Extract the [X, Y] coordinate from the center of the cell holding the provided text.  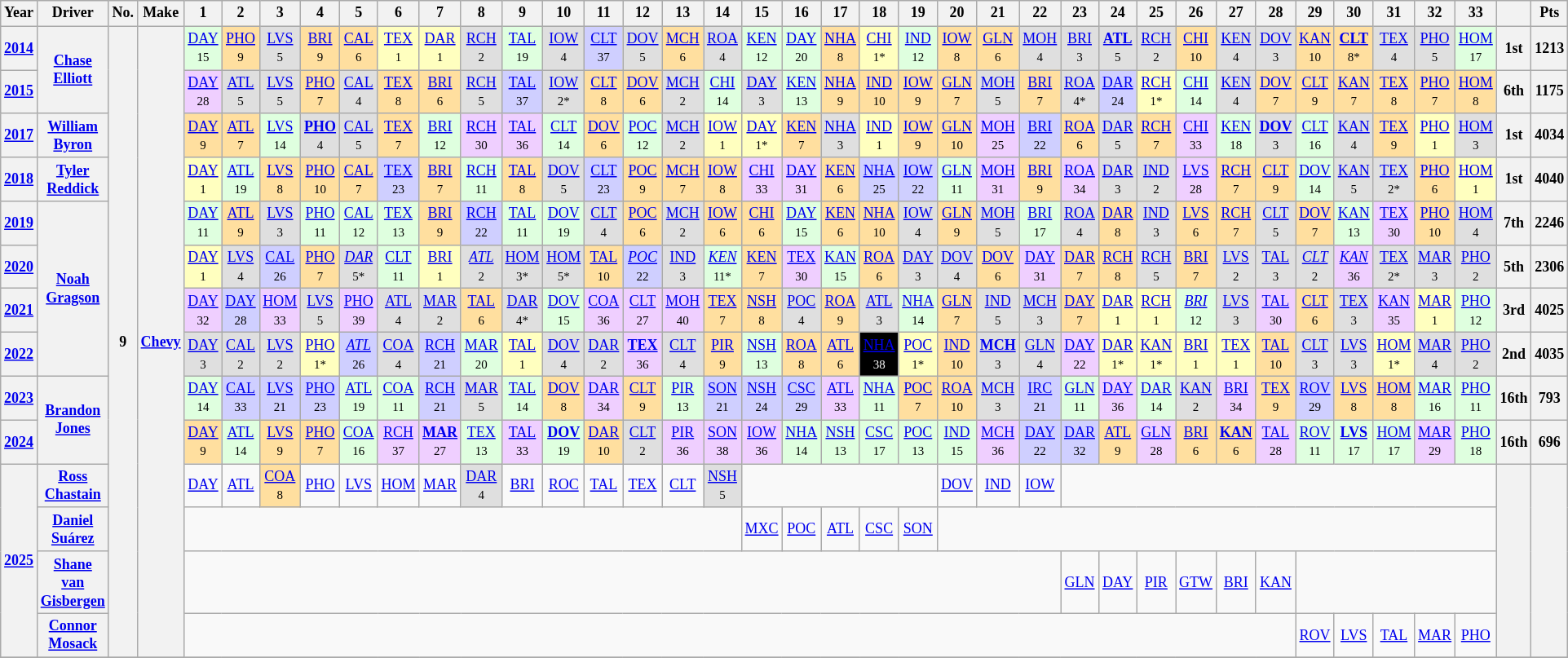
CLT14 [564, 135]
ATL26 [359, 355]
CHI6 [762, 223]
CLT8* [1354, 48]
DOV15 [564, 311]
LVS28 [1196, 179]
DOV14 [1315, 179]
ROA34 [1080, 179]
HOM1 [1476, 179]
MCH6 [683, 48]
DAY1* [762, 135]
ATL14 [241, 442]
16 [802, 13]
HOM3 [1476, 135]
Brandon Jones [73, 419]
4 [320, 13]
MAR4 [1435, 355]
IND5 [998, 311]
CLT5 [1275, 223]
ATL33 [841, 398]
2 [241, 13]
CAL33 [241, 398]
19 [918, 13]
MCH36 [998, 442]
22 [1040, 13]
SON38 [722, 442]
6 [398, 13]
18 [879, 13]
MOH31 [998, 179]
TAL28 [1275, 442]
MCH7 [683, 179]
ATL3 [879, 311]
5th [1513, 267]
NHA3 [841, 135]
2017 [20, 135]
21 [998, 13]
CLT [683, 486]
1175 [1549, 92]
TAL3 [1275, 267]
DOV8 [564, 398]
PHO18 [1476, 442]
PIR36 [683, 442]
2020 [20, 267]
IOW6 [722, 223]
Chevy [161, 342]
CLT8 [604, 92]
2014 [20, 48]
PHO4 [320, 135]
TAL8 [522, 179]
CLT23 [604, 179]
RCH22 [481, 223]
BRI34 [1236, 398]
NHA38 [879, 355]
CLT27 [643, 311]
LVS6 [1196, 223]
DAR34 [604, 398]
KAN35 [1394, 311]
TEX3 [1354, 311]
RCH11 [481, 179]
26 [1196, 13]
IND [998, 486]
GLN [1080, 582]
1 [203, 13]
CSC29 [802, 398]
POC1* [918, 355]
IOW2* [564, 92]
2019 [20, 223]
RCH1 [1156, 311]
COA16 [359, 442]
RCH1* [1156, 92]
KAN4 [1354, 135]
TAL6 [481, 311]
ROA9 [841, 311]
ATL7 [241, 135]
ATL2 [481, 267]
POC22 [643, 267]
KAN7 [1354, 92]
DAR3 [1117, 179]
13 [683, 13]
TEX36 [643, 355]
PIR9 [722, 355]
DAR8 [1117, 223]
TEX [643, 486]
CAL6 [359, 48]
CSC [879, 529]
DOV [957, 486]
TEX 1 [1236, 355]
MOH40 [683, 311]
TEX1 [398, 48]
TAL14 [522, 398]
KAN [1275, 582]
11 [604, 13]
COA8 [280, 486]
NHA9 [841, 92]
17 [841, 13]
IND2 [1156, 179]
LVS21 [280, 398]
ROC [564, 486]
2018 [20, 179]
CLT11 [398, 267]
8 [481, 13]
KAN6 [1236, 442]
William Byron [73, 135]
HOM4 [1476, 223]
DAR14 [1156, 398]
MAR1 [1435, 311]
NHA10 [879, 223]
Pts [1549, 13]
IOW [1040, 486]
KAN2 [1196, 398]
2246 [1549, 223]
DAY20 [802, 48]
TEX4 [1394, 48]
MAR29 [1435, 442]
MOH4 [1040, 48]
TAL36 [522, 135]
PHO6 [1435, 179]
DAY14 [203, 398]
7 [440, 13]
RCH30 [481, 135]
KEN13 [802, 92]
20 [957, 13]
NSH8 [762, 311]
MAR5 [481, 398]
696 [1549, 442]
2022 [20, 355]
DAR10 [604, 442]
2025 [20, 561]
POC [802, 529]
KAN10 [1315, 48]
IND12 [918, 48]
DAR2 [604, 355]
CAL26 [280, 267]
POC9 [643, 179]
GLN9 [957, 223]
Driver [73, 13]
5 [359, 13]
POC12 [643, 135]
HOM3* [522, 267]
DAR5 [1117, 135]
TAL37 [522, 92]
CHI1* [879, 48]
CAL7 [359, 179]
ROA10 [957, 398]
CHI10 [1196, 48]
7th [1513, 223]
DAR4* [522, 311]
POC13 [918, 442]
CAL5 [359, 135]
NSH24 [762, 398]
DAR5* [359, 267]
MCH 3 [998, 355]
23 [1080, 13]
15 [762, 13]
NHA25 [879, 179]
KEN12 [762, 48]
Tyler Reddick [73, 179]
1213 [1549, 48]
Make [161, 13]
2023 [20, 398]
ROA4* [1080, 92]
2021 [20, 311]
PIR [1156, 582]
KAN36 [1354, 267]
4034 [1549, 135]
Ross Chastain [73, 486]
14 [722, 13]
27 [1236, 13]
PHO1* [320, 355]
ROV29 [1315, 398]
BRI22 [1040, 135]
PHO39 [359, 311]
Noah Gragson [73, 289]
IOW36 [762, 442]
TAL30 [1275, 311]
DAR4 [481, 486]
DAR7 [1080, 267]
30 [1354, 13]
Daniel Suárez [73, 529]
BRI3 [1080, 48]
TAL33 [522, 442]
CAL2 [241, 355]
TAL11 [522, 223]
6th [1513, 92]
10 [564, 13]
3 [280, 13]
MAR27 [440, 442]
DAR32 [1080, 442]
LVS17 [1354, 442]
Chase Elliott [73, 70]
SON21 [722, 398]
MAR20 [481, 355]
KAN15 [841, 267]
KAN13 [1354, 223]
IOW1 [722, 135]
DAY32 [203, 311]
PHO5 [1435, 48]
DAR1* [1117, 355]
COA36 [604, 311]
MAR16 [1435, 398]
DAR24 [1117, 92]
2015 [20, 92]
COA11 [398, 398]
Connor Mosack [73, 635]
4040 [1549, 179]
2nd [1513, 355]
CAL12 [359, 223]
RCH37 [398, 442]
TAL19 [522, 48]
2024 [20, 442]
CLT3 [1315, 355]
ROV [1315, 635]
KEN11* [722, 267]
HOM5* [564, 267]
IOW22 [918, 179]
KEN18 [1236, 135]
POC7 [918, 398]
PHO9 [241, 48]
DAY7 [1080, 311]
PIR13 [683, 398]
GLN 4 [1040, 355]
32 [1435, 13]
RCH8 [1117, 267]
PHO1 [1435, 135]
Year [20, 13]
HOM33 [280, 311]
IRC21 [1040, 398]
CLT37 [604, 48]
KAN1* [1156, 355]
SON [918, 529]
MAR3 [1435, 267]
NSH5 [722, 486]
ATL4 [398, 311]
MAR2 [440, 311]
2306 [1549, 267]
31 [1394, 13]
CLT16 [1315, 135]
LVS14 [280, 135]
IND1 [879, 135]
HOM [398, 486]
BRI17 [1040, 223]
GLN6 [998, 48]
TAL1 [522, 355]
HOM1* [1394, 355]
28 [1275, 13]
ROV11 [1315, 442]
No. [122, 13]
POC6 [643, 223]
COA4 [398, 355]
ROA8 [802, 355]
MXC [762, 529]
ATL6 [841, 355]
3rd [1513, 311]
PHO23 [320, 398]
25 [1156, 13]
DAY11 [203, 223]
NHA8 [841, 48]
PHO12 [1476, 311]
33 [1476, 13]
GLN28 [1156, 442]
793 [1549, 398]
LVS9 [280, 442]
CLT6 [1315, 311]
LVS4 [241, 267]
29 [1315, 13]
KAN5 [1354, 179]
24 [1117, 13]
IND15 [957, 442]
12 [643, 13]
4035 [1549, 355]
GLN10 [957, 135]
CAL4 [359, 92]
4025 [1549, 311]
MOH25 [998, 135]
GTW [1196, 582]
Shane van Gisbergen [73, 582]
DAY36 [1117, 398]
POC4 [802, 311]
TEX23 [398, 179]
CSC17 [879, 442]
NHA11 [879, 398]
